From the cell containing the given text, extract its center point as (X, Y) coordinate. 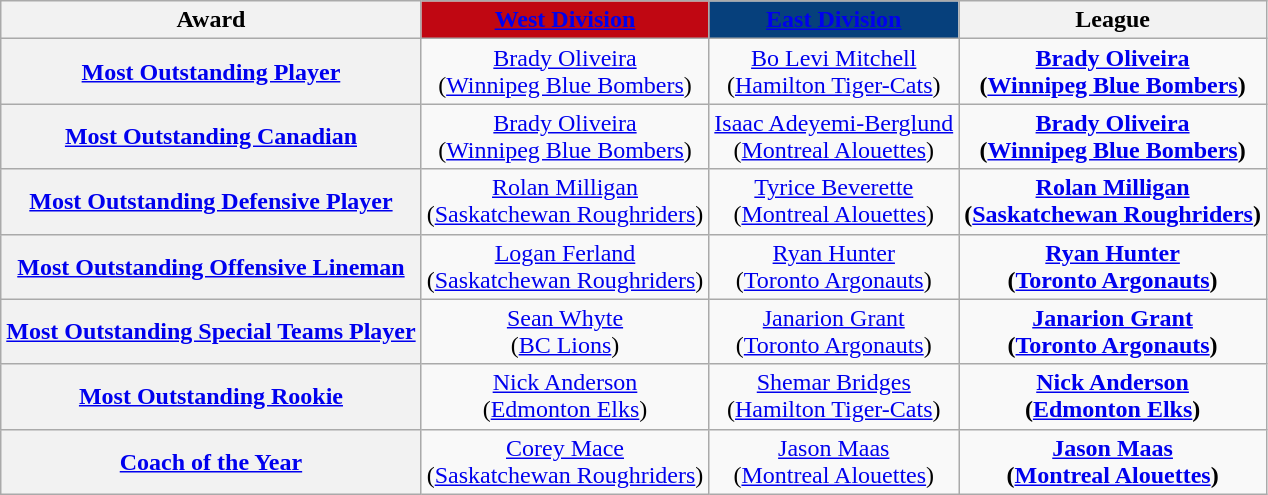
Tyrice Beverette(Montreal Alouettes) (834, 202)
Most Outstanding Canadian (211, 136)
Award (211, 20)
East Division (834, 20)
League (1113, 20)
Most Outstanding Offensive Lineman (211, 266)
Most Outstanding Rookie (211, 396)
Most Outstanding Defensive Player (211, 202)
West Division (565, 20)
Coach of the Year (211, 462)
Most Outstanding Special Teams Player (211, 332)
Sean Whyte(BC Lions) (565, 332)
Logan Ferland(Saskatchewan Roughriders) (565, 266)
Shemar Bridges(Hamilton Tiger-Cats) (834, 396)
Corey Mace(Saskatchewan Roughriders) (565, 462)
Isaac Adeyemi-Berglund(Montreal Alouettes) (834, 136)
Most Outstanding Player (211, 72)
Bo Levi Mitchell(Hamilton Tiger-Cats) (834, 72)
